Output the [X, Y] coordinate of the center of the cell containing the given text.  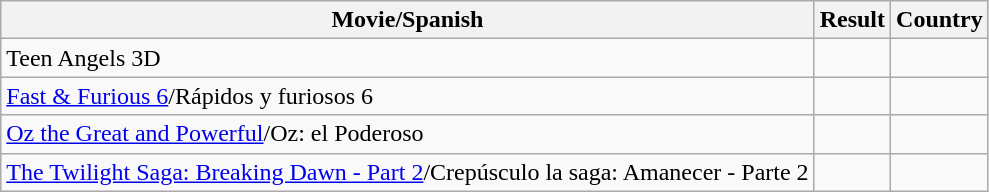
Oz the Great and Powerful/Oz: el Poderoso [408, 134]
Teen Angels 3D [408, 58]
Movie/Spanish [408, 20]
Country [940, 20]
Fast & Furious 6/Rápidos y furiosos 6 [408, 96]
The Twilight Saga: Breaking Dawn - Part 2/Crepúsculo la saga: Amanecer - Parte 2 [408, 172]
Result [852, 20]
